Pinpoint the cell where the given text exists, returning its [X, Y] midpoint coordinate. 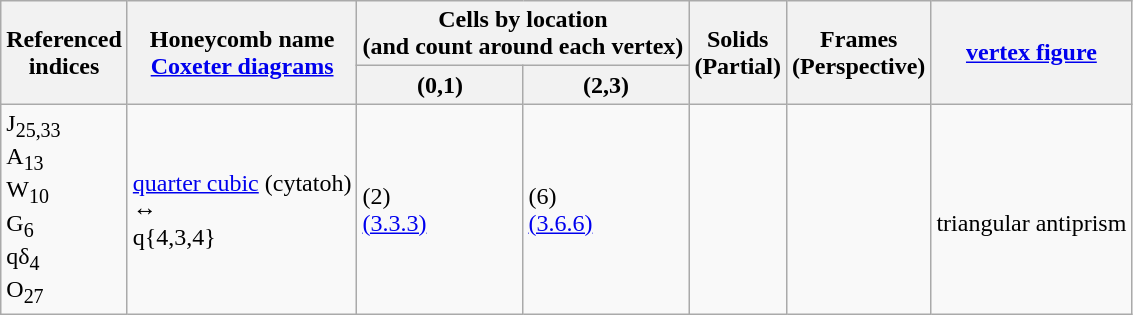
(2,3) [606, 85]
Cells by location(and count around each vertex) [523, 34]
(0,1) [440, 85]
Solids(Partial) [738, 52]
(2)(3.3.3) [440, 210]
vertex figure [1032, 52]
triangular antiprism [1032, 210]
J25,33A13W10G6qδ4O27 [64, 210]
quarter cubic (cytatoh) ↔ q{4,3,4} [242, 210]
Honeycomb nameCoxeter diagrams [242, 52]
Frames(Perspective) [859, 52]
(6)(3.6.6) [606, 210]
Referencedindices [64, 52]
